Return (x, y) of the center of cell containing provided text 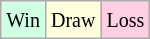
Draw (72, 20)
Win (24, 20)
Loss (126, 20)
